Return (x, y) of the center of cell containing provided text 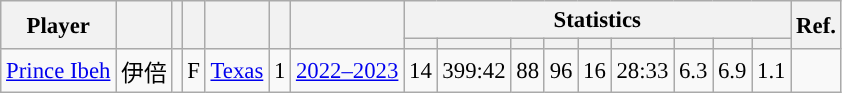
399:42 (474, 71)
2022–2023 (348, 71)
Prince Ibeh (58, 71)
16 (594, 71)
Player (58, 25)
96 (560, 71)
Statistics (598, 20)
6.3 (694, 71)
F (194, 71)
伊倍 (144, 71)
Ref. (816, 25)
88 (528, 71)
1 (280, 71)
1.1 (772, 71)
28:33 (642, 71)
Texas (236, 71)
14 (420, 71)
6.9 (732, 71)
